For the text-containing cell, return its midpoint in [X, Y] coordinate format. 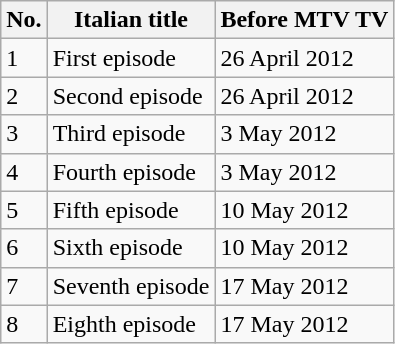
8 [24, 324]
No. [24, 20]
6 [24, 248]
Sixth episode [131, 248]
Seventh episode [131, 286]
7 [24, 286]
Fourth episode [131, 172]
2 [24, 96]
Eighth episode [131, 324]
Fifth episode [131, 210]
Second episode [131, 96]
1 [24, 58]
Before MTV TV [304, 20]
5 [24, 210]
Italian title [131, 20]
4 [24, 172]
Third episode [131, 134]
3 [24, 134]
First episode [131, 58]
